Determine the [X, Y] coordinate at the center of the cell enclosing the given text.  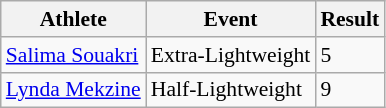
9 [350, 90]
Lynda Mekzine [74, 90]
Athlete [74, 19]
Extra-Lightweight [231, 55]
Half-Lightweight [231, 90]
Event [231, 19]
5 [350, 55]
Result [350, 19]
Salima Souakri [74, 55]
